Locate the cell with the specified text and output its [x, y] center coordinate. 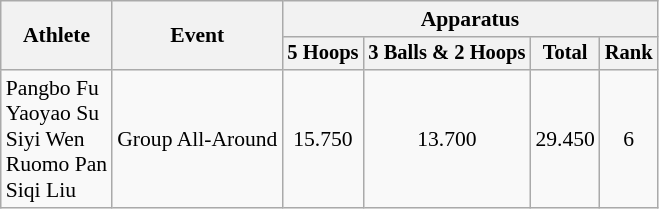
Group All-Around [197, 139]
5 Hoops [322, 54]
13.700 [446, 139]
29.450 [564, 139]
Total [564, 54]
Rank [629, 54]
Event [197, 36]
3 Balls & 2 Hoops [446, 54]
Pangbo FuYaoyao SuSiyi WenRuomo PanSiqi Liu [56, 139]
6 [629, 139]
Athlete [56, 36]
15.750 [322, 139]
Apparatus [470, 19]
